Extract the [X, Y] coordinate from the center of the cell holding the provided text.  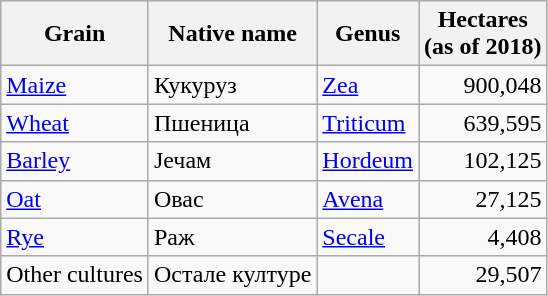
Other cultures [75, 275]
Wheat [75, 123]
Hectares(as of 2018) [483, 34]
Кукуруз [232, 85]
900,048 [483, 85]
102,125 [483, 161]
Grain [75, 34]
Остале културе [232, 275]
Barley [75, 161]
Secale [368, 237]
Hordeum [368, 161]
Пшеница [232, 123]
Oat [75, 199]
Јечам [232, 161]
4,408 [483, 237]
639,595 [483, 123]
29,507 [483, 275]
Овас [232, 199]
Avena [368, 199]
Triticum [368, 123]
Zea [368, 85]
Раж [232, 237]
Maize [75, 85]
27,125 [483, 199]
Genus [368, 34]
Native name [232, 34]
Rye [75, 237]
